Determine the (x, y) coordinate at the center of the cell enclosing the given text.  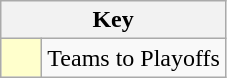
Teams to Playoffs (134, 58)
Key (114, 20)
